From the cell containing the given text, extract its center point as [x, y] coordinate. 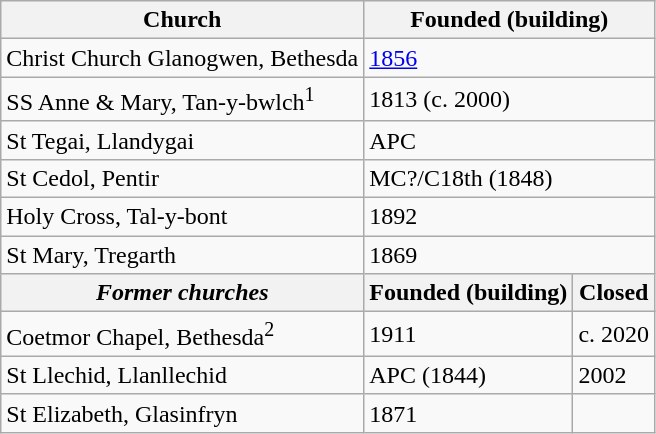
St Llechid, Llanllechid [182, 375]
Former churches [182, 293]
1871 [468, 413]
c. 2020 [614, 334]
1911 [468, 334]
1856 [510, 58]
APC [510, 140]
Church [182, 20]
St Elizabeth, Glasinfryn [182, 413]
St Tegai, Llandygai [182, 140]
St Mary, Tregarth [182, 255]
Coetmor Chapel, Bethesda2 [182, 334]
2002 [614, 375]
Closed [614, 293]
APC (1844) [468, 375]
1892 [510, 217]
Christ Church Glanogwen, Bethesda [182, 58]
Holy Cross, Tal-y-bont [182, 217]
MC?/C18th (1848) [510, 178]
1813 (c. 2000) [510, 100]
St Cedol, Pentir [182, 178]
1869 [510, 255]
SS Anne & Mary, Tan-y-bwlch1 [182, 100]
